Return the [X, Y] coordinate for the center point of the cell that contains the specified text.  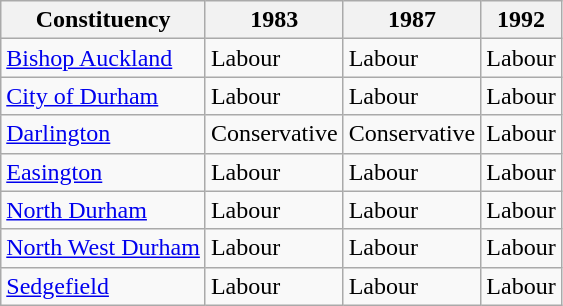
City of Durham [104, 96]
North Durham [104, 210]
1983 [274, 20]
Constituency [104, 20]
Easington [104, 172]
Bishop Auckland [104, 58]
Darlington [104, 134]
1987 [412, 20]
1992 [521, 20]
Sedgefield [104, 286]
North West Durham [104, 248]
